For the text-containing cell, return its midpoint in (X, Y) coordinate format. 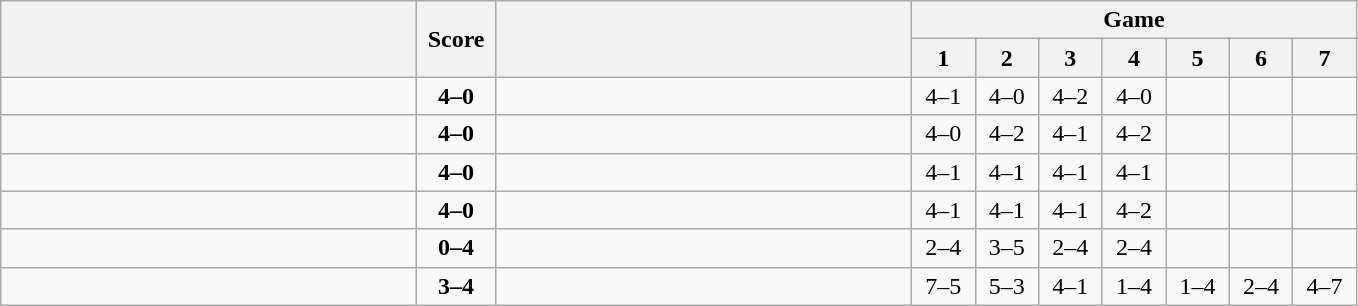
Game (1134, 20)
3–5 (1007, 248)
2 (1007, 58)
4 (1134, 58)
3–4 (456, 286)
4–7 (1325, 286)
Score (456, 39)
5–3 (1007, 286)
1 (943, 58)
6 (1261, 58)
5 (1198, 58)
3 (1071, 58)
0–4 (456, 248)
7–5 (943, 286)
7 (1325, 58)
